Find where the given text appears and provide that cell's center as (X, Y) coordinate. 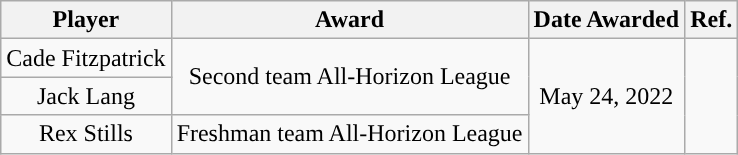
Second team All-Horizon League (350, 77)
Jack Lang (86, 96)
May 24, 2022 (606, 96)
Cade Fitzpatrick (86, 58)
Award (350, 20)
Player (86, 20)
Date Awarded (606, 20)
Freshman team All-Horizon League (350, 134)
Rex Stills (86, 134)
Ref. (712, 20)
